Locate the cell with the specified text and output its (x, y) center coordinate. 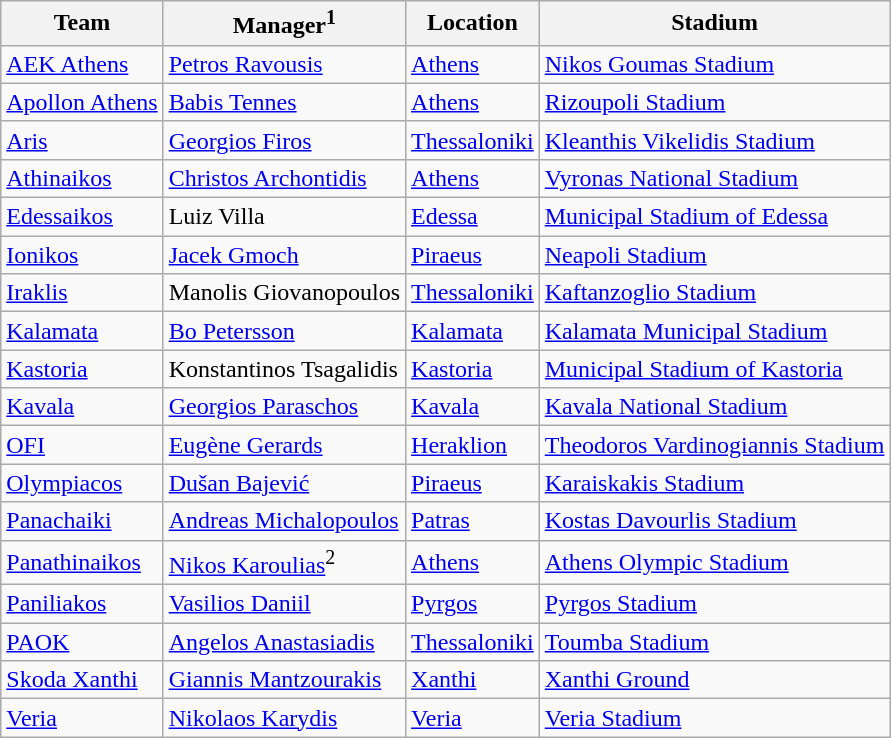
Petros Ravousis (284, 64)
Manolis Giovanopoulos (284, 293)
Xanthi Ground (714, 680)
Andreas Michalopoulos (284, 521)
Panathinaikos (82, 562)
Nikolaos Karydis (284, 718)
Veria Stadium (714, 718)
Athinaikos (82, 178)
Neapoli Stadium (714, 255)
Babis Tennes (284, 102)
Georgios Paraschos (284, 407)
Panachaiki (82, 521)
Kavala National Stadium (714, 407)
Municipal Stadium of Edessa (714, 217)
Georgios Firos (284, 140)
PAOK (82, 642)
Jacek Gmoch (284, 255)
Edessa (473, 217)
Olympiacos (82, 483)
Vyronas National Stadium (714, 178)
Athens Olympic Stadium (714, 562)
Karaiskakis Stadium (714, 483)
Konstantinos Tsagalidis (284, 369)
Toumba Stadium (714, 642)
Municipal Stadium of Kastoria (714, 369)
Aris (82, 140)
Bo Petersson (284, 331)
Christos Archontidis (284, 178)
Kostas Davourlis Stadium (714, 521)
Kaftanzoglio Stadium (714, 293)
Location (473, 24)
Ionikos (82, 255)
AEK Athens (82, 64)
Pyrgos (473, 604)
Eugène Gerards (284, 445)
Rizoupoli Stadium (714, 102)
Giannis Mantzourakis (284, 680)
Manager1 (284, 24)
Vasilios Daniil (284, 604)
Theodoros Vardinogiannis Stadium (714, 445)
Nikos Karoulias2 (284, 562)
Apollon Athens (82, 102)
Stadium (714, 24)
OFI (82, 445)
Skoda Xanthi (82, 680)
Xanthi (473, 680)
Dušan Bajević (284, 483)
Team (82, 24)
Nikos Goumas Stadium (714, 64)
Iraklis (82, 293)
Kalamata Municipal Stadium (714, 331)
Paniliakos (82, 604)
Heraklion (473, 445)
Edessaikos (82, 217)
Pyrgos Stadium (714, 604)
Kleanthis Vikelidis Stadium (714, 140)
Luiz Villa (284, 217)
Angelos Anastasiadis (284, 642)
Patras (473, 521)
